Provide the (X, Y) coordinate of the cell's center where the given text is located.  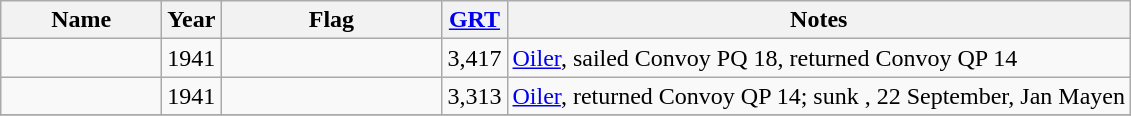
3,417 (474, 58)
3,313 (474, 96)
Oiler, returned Convoy QP 14; sunk , 22 September, Jan Mayen (818, 96)
Notes (818, 20)
Year (192, 20)
Oiler, sailed Convoy PQ 18, returned Convoy QP 14 (818, 58)
Flag (332, 20)
Name (82, 20)
GRT (474, 20)
